Extract the (x, y) coordinate from the center of the cell holding the provided text.  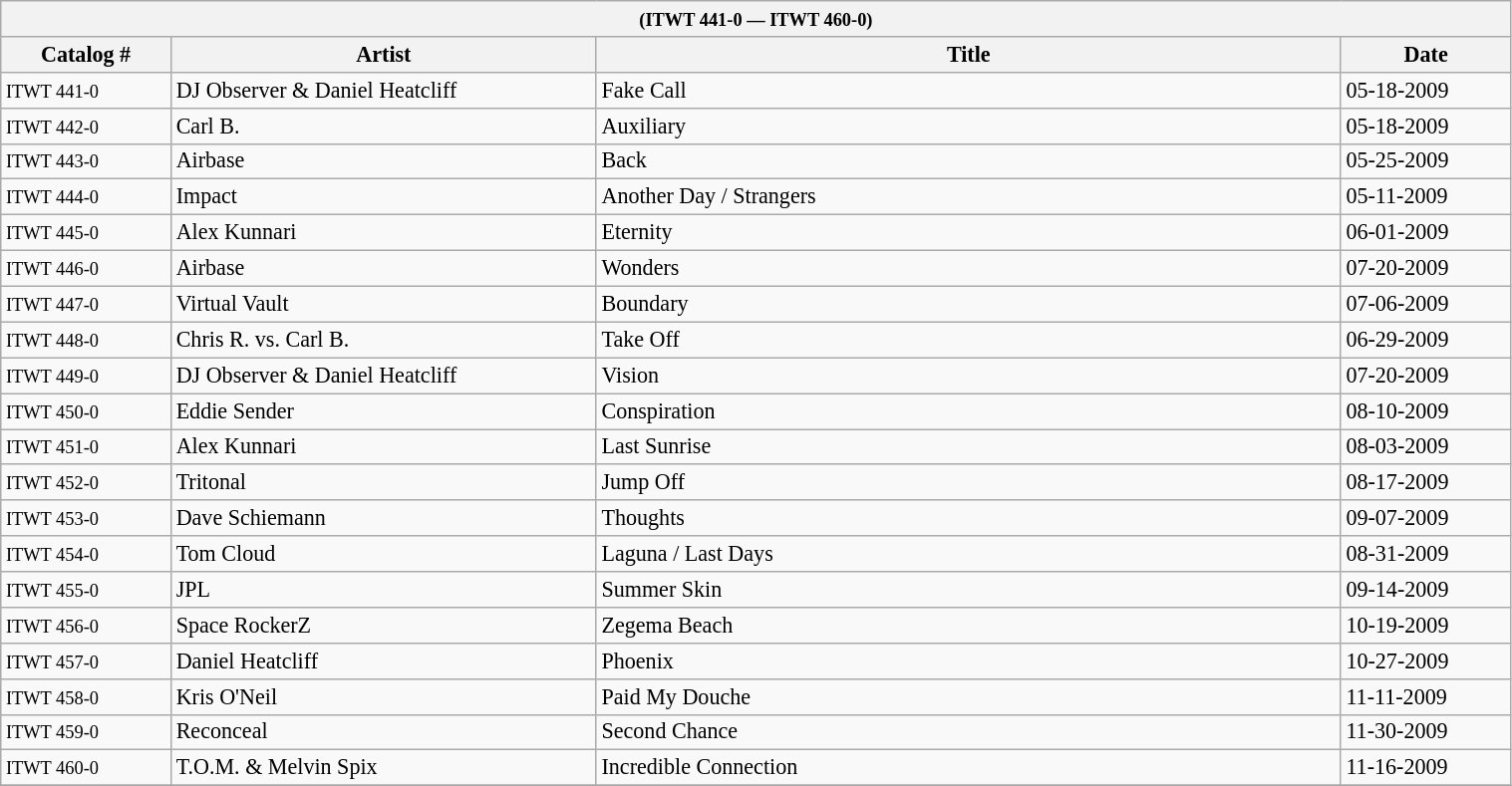
Kris O'Neil (383, 696)
Daniel Heatcliff (383, 660)
Take Off (969, 340)
Summer Skin (969, 589)
Auxiliary (969, 126)
05-25-2009 (1425, 161)
05-11-2009 (1425, 197)
ITWT 446-0 (86, 268)
ITWT 457-0 (86, 660)
06-01-2009 (1425, 232)
Wonders (969, 268)
ITWT 442-0 (86, 126)
ITWT 460-0 (86, 768)
Eternity (969, 232)
Paid My Douche (969, 696)
Zegema Beach (969, 625)
Thoughts (969, 518)
ITWT 441-0 (86, 90)
Date (1425, 54)
Tritonal (383, 482)
JPL (383, 589)
Vision (969, 376)
10-27-2009 (1425, 660)
Last Sunrise (969, 446)
11-11-2009 (1425, 696)
ITWT 454-0 (86, 554)
Artist (383, 54)
Impact (383, 197)
Catalog # (86, 54)
Eddie Sender (383, 410)
Fake Call (969, 90)
11-30-2009 (1425, 732)
ITWT 445-0 (86, 232)
06-29-2009 (1425, 340)
Space RockerZ (383, 625)
ITWT 451-0 (86, 446)
Incredible Connection (969, 768)
Conspiration (969, 410)
ITWT 444-0 (86, 197)
ITWT 452-0 (86, 482)
Virtual Vault (383, 304)
09-07-2009 (1425, 518)
ITWT 449-0 (86, 376)
(ITWT 441-0 — ITWT 460-0) (756, 18)
11-16-2009 (1425, 768)
ITWT 456-0 (86, 625)
Laguna / Last Days (969, 554)
Jump Off (969, 482)
ITWT 443-0 (86, 161)
Another Day / Strangers (969, 197)
08-17-2009 (1425, 482)
Second Chance (969, 732)
Chris R. vs. Carl B. (383, 340)
ITWT 450-0 (86, 410)
Back (969, 161)
Carl B. (383, 126)
08-31-2009 (1425, 554)
ITWT 459-0 (86, 732)
Dave Schiemann (383, 518)
Phoenix (969, 660)
07-06-2009 (1425, 304)
08-10-2009 (1425, 410)
Title (969, 54)
ITWT 455-0 (86, 589)
09-14-2009 (1425, 589)
10-19-2009 (1425, 625)
ITWT 453-0 (86, 518)
ITWT 458-0 (86, 696)
Tom Cloud (383, 554)
08-03-2009 (1425, 446)
ITWT 447-0 (86, 304)
T.O.M. & Melvin Spix (383, 768)
Boundary (969, 304)
Reconceal (383, 732)
ITWT 448-0 (86, 340)
